Determine the [x, y] coordinate at the center of the cell enclosing the given text.  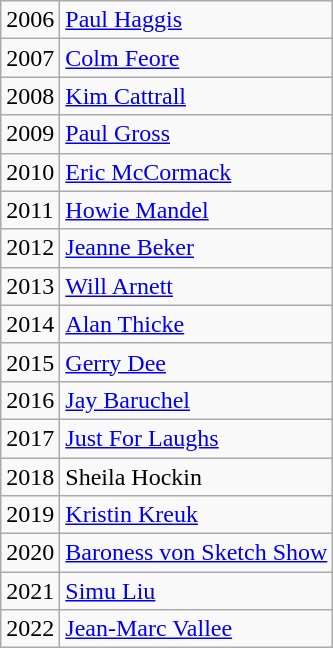
Paul Haggis [196, 20]
Paul Gross [196, 134]
Eric McCormack [196, 172]
Jean-Marc Vallee [196, 629]
Alan Thicke [196, 324]
2015 [30, 362]
2006 [30, 20]
Will Arnett [196, 286]
2022 [30, 629]
Baroness von Sketch Show [196, 553]
Kristin Kreuk [196, 515]
2017 [30, 438]
2019 [30, 515]
2011 [30, 210]
Howie Mandel [196, 210]
Jay Baruchel [196, 400]
Sheila Hockin [196, 477]
Gerry Dee [196, 362]
2008 [30, 96]
2016 [30, 400]
Simu Liu [196, 591]
Colm Feore [196, 58]
2013 [30, 286]
Jeanne Beker [196, 248]
2014 [30, 324]
2021 [30, 591]
2010 [30, 172]
2020 [30, 553]
2012 [30, 248]
Just For Laughs [196, 438]
2009 [30, 134]
2018 [30, 477]
2007 [30, 58]
Kim Cattrall [196, 96]
